Capture the cell that displays the provided text and extract its [X, Y] central coordinate. 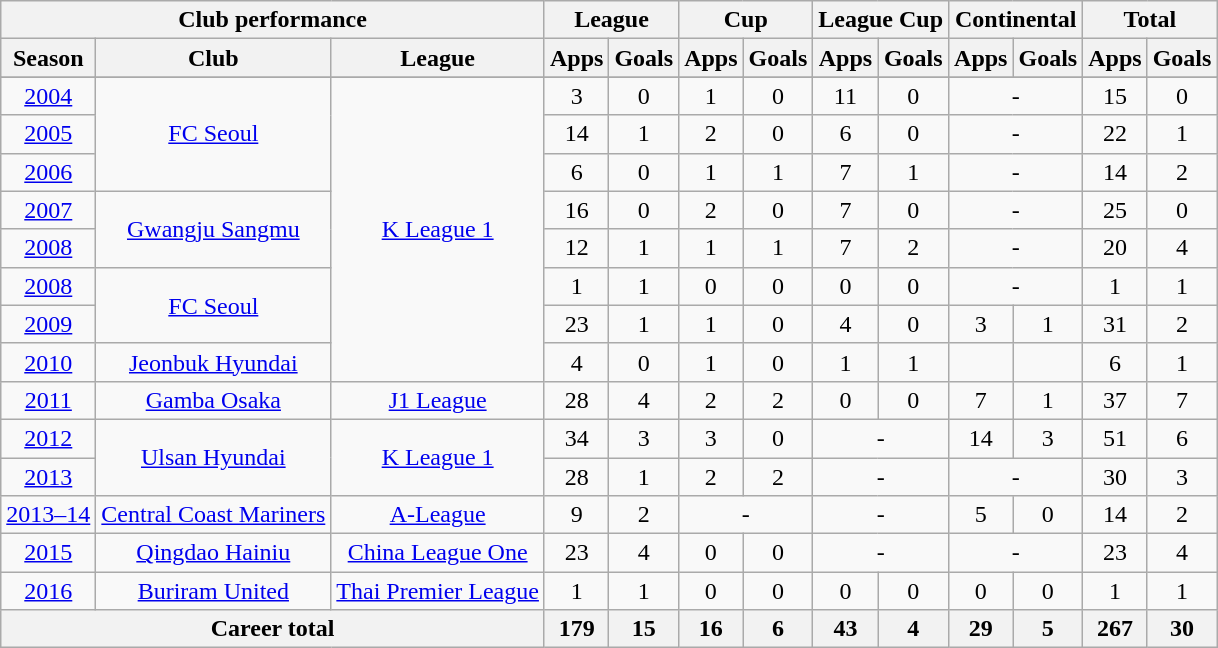
2006 [48, 172]
2013 [48, 477]
Cup [746, 20]
2009 [48, 324]
Central Coast Mariners [214, 515]
Thai Premier League [438, 591]
2005 [48, 134]
2016 [48, 591]
Total [1150, 20]
179 [576, 629]
12 [576, 248]
League Cup [881, 20]
A-League [438, 515]
37 [1115, 400]
2013–14 [48, 515]
267 [1115, 629]
2004 [48, 96]
Ulsan Hyundai [214, 457]
Season [48, 58]
J1 League [438, 400]
Club [214, 58]
Career total [273, 629]
2007 [48, 210]
51 [1115, 438]
31 [1115, 324]
Club performance [273, 20]
Qingdao Hainiu [214, 553]
34 [576, 438]
9 [576, 515]
29 [981, 629]
Jeonbuk Hyundai [214, 362]
Continental [1016, 20]
Gamba Osaka [214, 400]
2010 [48, 362]
2012 [48, 438]
20 [1115, 248]
China League One [438, 553]
2011 [48, 400]
Gwangju Sangmu [214, 229]
11 [846, 96]
Buriram United [214, 591]
22 [1115, 134]
25 [1115, 210]
43 [846, 629]
2015 [48, 553]
